Pinpoint the cell where the given text exists, returning its [X, Y] midpoint coordinate. 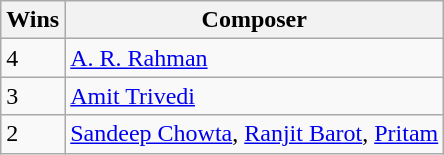
3 [33, 96]
Sandeep Chowta, Ranjit Barot, Pritam [254, 134]
4 [33, 58]
Wins [33, 20]
A. R. Rahman [254, 58]
Composer [254, 20]
2 [33, 134]
Amit Trivedi [254, 96]
